Extract the [X, Y] coordinate from the center of the cell holding the provided text.  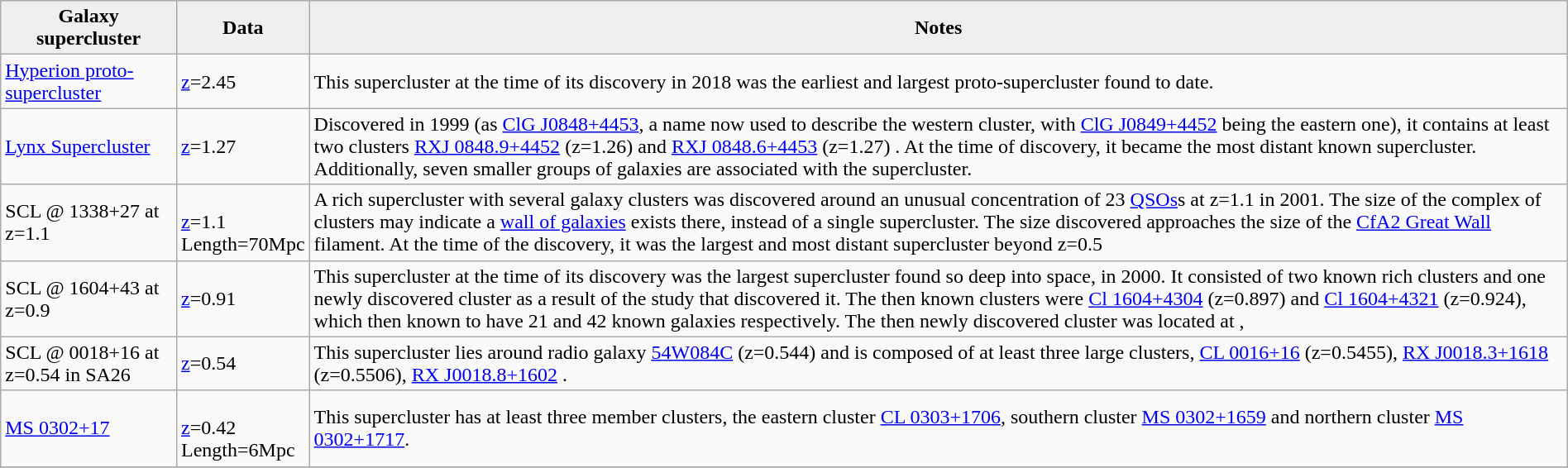
SCL @ 1338+27 at z=1.1 [89, 222]
z=1.27 [243, 146]
This supercluster at the time of its discovery in 2018 was the earliest and largest proto-supercluster found to date. [938, 81]
z=2.45 [243, 81]
SCL @ 0018+16 at z=0.54 in SA26 [89, 364]
Data [243, 28]
z=0.54 [243, 364]
Hyperion proto-supercluster [89, 81]
Lynx Supercluster [89, 146]
MS 0302+17 [89, 428]
SCL @ 1604+43 at z=0.9 [89, 298]
Galaxy supercluster [89, 28]
z=0.42Length=6Mpc [243, 428]
z=0.91 [243, 298]
Notes [938, 28]
z=1.1Length=70Mpc [243, 222]
